Extract the (x, y) coordinate from the center of the cell holding the provided text.  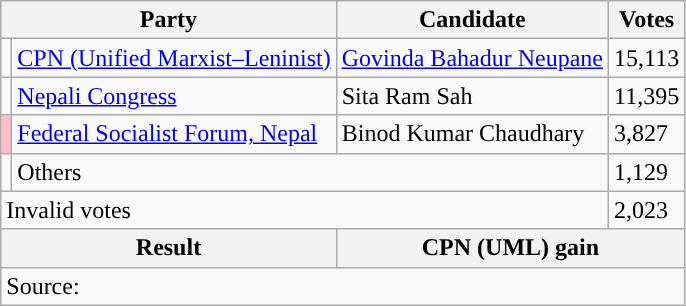
Votes (647, 20)
Others (310, 172)
Invalid votes (305, 210)
Federal Socialist Forum, Nepal (174, 134)
Source: (343, 286)
15,113 (647, 58)
Sita Ram Sah (472, 96)
11,395 (647, 96)
Govinda Bahadur Neupane (472, 58)
Candidate (472, 20)
CPN (Unified Marxist–Leninist) (174, 58)
3,827 (647, 134)
1,129 (647, 172)
Nepali Congress (174, 96)
Party (168, 20)
Binod Kumar Chaudhary (472, 134)
CPN (UML) gain (510, 248)
2,023 (647, 210)
Result (168, 248)
